Output the [X, Y] coordinate of the center of the cell containing the given text.  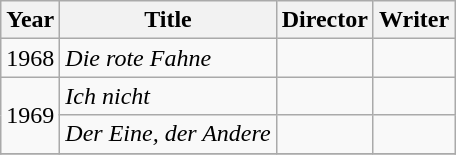
Die rote Fahne [168, 58]
1968 [30, 58]
Director [324, 20]
Writer [414, 20]
1969 [30, 115]
Title [168, 20]
Year [30, 20]
Ich nicht [168, 96]
Der Eine, der Andere [168, 134]
